Search for the cell housing the specified text and yield its (X, Y) center coordinate. 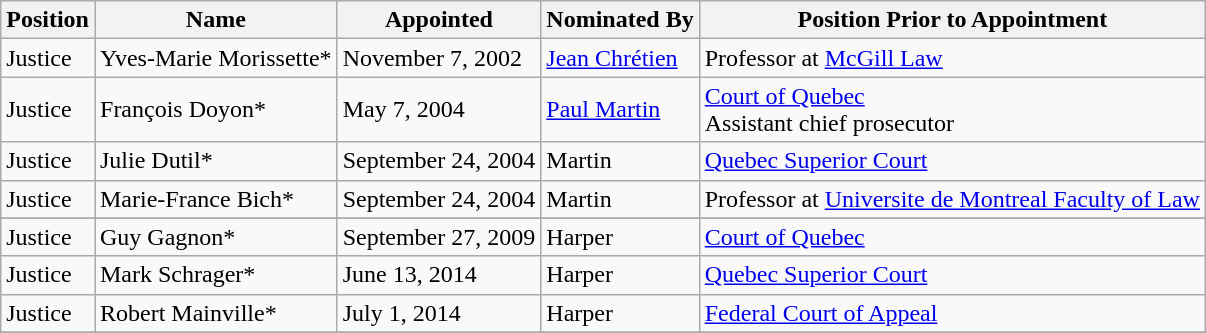
Guy Gagnon* (216, 237)
July 1, 2014 (439, 313)
November 7, 2002 (439, 58)
Professor at McGill Law (952, 58)
Paul Martin (620, 110)
Position (48, 20)
Professor at Universite de Montreal Faculty of Law (952, 199)
Court of Quebec (952, 237)
Appointed (439, 20)
Jean Chrétien (620, 58)
September 27, 2009 (439, 237)
Marie-France Bich* (216, 199)
May 7, 2004 (439, 110)
Federal Court of Appeal (952, 313)
Position Prior to Appointment (952, 20)
François Doyon* (216, 110)
Julie Dutil* (216, 161)
Robert Mainville* (216, 313)
June 13, 2014 (439, 275)
Court of QuebecAssistant chief prosecutor (952, 110)
Yves-Marie Morissette* (216, 58)
Mark Schrager* (216, 275)
Nominated By (620, 20)
Name (216, 20)
